Pinpoint the cell where the given text exists, returning its (X, Y) midpoint coordinate. 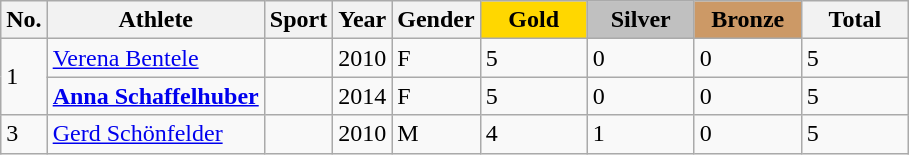
Verena Bentele (156, 58)
Gender (436, 20)
3 (24, 134)
Anna Schaffelhuber (156, 96)
Sport (298, 20)
Total (854, 20)
Gerd Schönfelder (156, 134)
Gold (534, 20)
No. (24, 20)
Silver (640, 20)
Bronze (748, 20)
4 (534, 134)
Year (362, 20)
Athlete (156, 20)
2014 (362, 96)
M (436, 134)
